Provide the [x, y] coordinate of the cell's center where the given text is located.  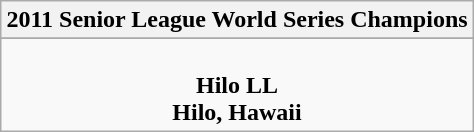
Hilo LL Hilo, Hawaii [237, 85]
2011 Senior League World Series Champions [237, 20]
